Return the (X, Y) coordinate for the center point of the cell that contains the specified text.  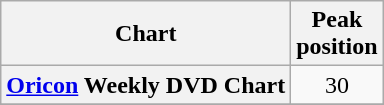
30 (337, 85)
Peakposition (337, 34)
Oricon Weekly DVD Chart (146, 85)
Chart (146, 34)
